Find where the given text appears and provide that cell's center as (X, Y) coordinate. 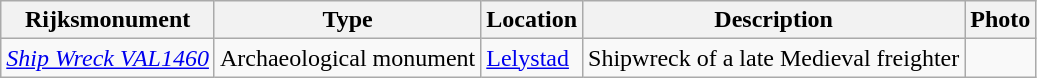
Lelystad (532, 58)
Description (774, 20)
Archaeological monument (347, 58)
Shipwreck of a late Medieval freighter (774, 58)
Type (347, 20)
Rijksmonument (108, 20)
Location (532, 20)
Ship Wreck VAL1460 (108, 58)
Photo (1000, 20)
